Pinpoint the cell where the given text exists, returning its [X, Y] midpoint coordinate. 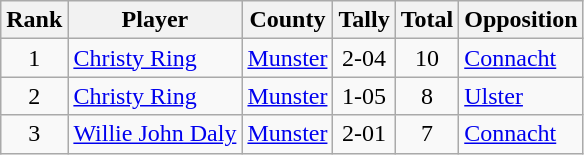
8 [427, 96]
Opposition [521, 20]
7 [427, 134]
Player [155, 20]
Ulster [521, 96]
3 [34, 134]
County [288, 20]
2-04 [364, 58]
Willie John Daly [155, 134]
Total [427, 20]
2 [34, 96]
10 [427, 58]
1 [34, 58]
1-05 [364, 96]
Tally [364, 20]
Rank [34, 20]
2-01 [364, 134]
